Determine the [x, y] coordinate at the center of the cell enclosing the given text.  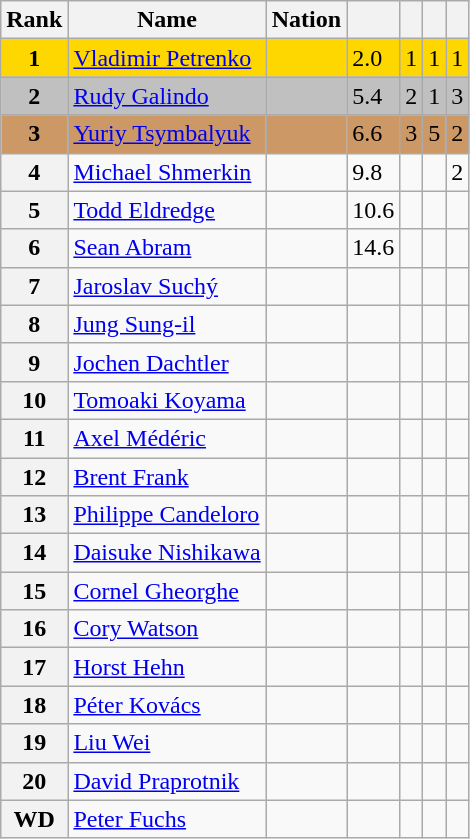
Peter Fuchs [167, 819]
Horst Hehn [167, 667]
12 [34, 477]
WD [34, 819]
Jung Sung-il [167, 324]
Jaroslav Suchý [167, 286]
10.6 [374, 210]
Michael Shmerkin [167, 172]
6.6 [374, 134]
14 [34, 553]
20 [34, 781]
Jochen Dachtler [167, 362]
15 [34, 591]
Cornel Gheorghe [167, 591]
18 [34, 705]
5.4 [374, 96]
Name [167, 20]
16 [34, 629]
10 [34, 400]
14.6 [374, 248]
11 [34, 438]
17 [34, 667]
Tomoaki Koyama [167, 400]
Brent Frank [167, 477]
4 [34, 172]
8 [34, 324]
Liu Wei [167, 743]
Rank [34, 20]
7 [34, 286]
Daisuke Nishikawa [167, 553]
Rudy Galindo [167, 96]
2.0 [374, 58]
Sean Abram [167, 248]
Philippe Candeloro [167, 515]
Cory Watson [167, 629]
Vladimir Petrenko [167, 58]
Todd Eldredge [167, 210]
Nation [306, 20]
Péter Kovács [167, 705]
David Praprotnik [167, 781]
9 [34, 362]
19 [34, 743]
9.8 [374, 172]
Yuriy Tsymbalyuk [167, 134]
Axel Médéric [167, 438]
6 [34, 248]
13 [34, 515]
